Capture the cell that displays the provided text and extract its [X, Y] central coordinate. 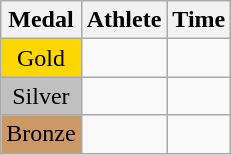
Time [199, 20]
Medal [41, 20]
Silver [41, 96]
Bronze [41, 134]
Gold [41, 58]
Athlete [124, 20]
